Extract the (x, y) coordinate from the center of the cell holding the provided text.  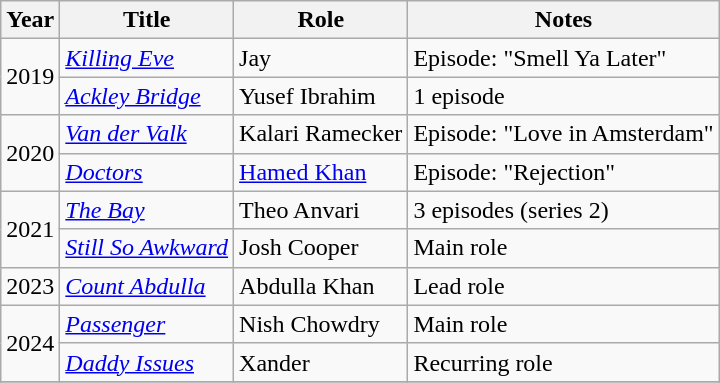
Recurring role (564, 362)
Hamed Khan (321, 172)
Ackley Bridge (147, 96)
Episode: "Smell Ya Later" (564, 58)
Episode: "Rejection" (564, 172)
2023 (30, 286)
2021 (30, 229)
Theo Anvari (321, 210)
Nish Chowdry (321, 324)
Title (147, 20)
2020 (30, 153)
2019 (30, 77)
Killing Eve (147, 58)
Josh Cooper (321, 248)
The Bay (147, 210)
3 episodes (series 2) (564, 210)
Lead role (564, 286)
Notes (564, 20)
Passenger (147, 324)
1 episode (564, 96)
Year (30, 20)
Count Abdulla (147, 286)
Van der Valk (147, 134)
2024 (30, 343)
Episode: "Love in Amsterdam" (564, 134)
Kalari Ramecker (321, 134)
Jay (321, 58)
Doctors (147, 172)
Daddy Issues (147, 362)
Abdulla Khan (321, 286)
Role (321, 20)
Still So Awkward (147, 248)
Yusef Ibrahim (321, 96)
Xander (321, 362)
